Return the (x, y) coordinate for the center point of the cell that contains the specified text.  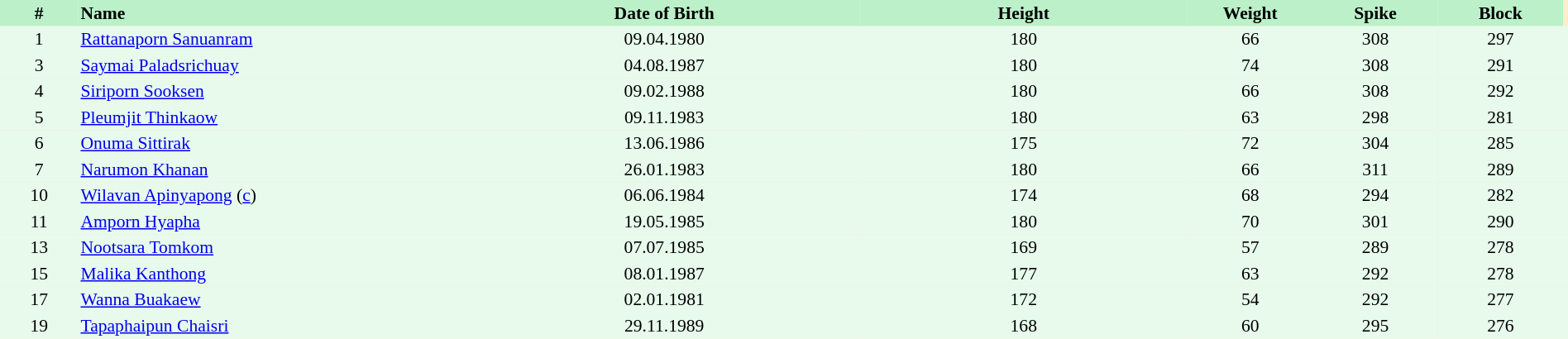
54 (1250, 299)
311 (1374, 169)
276 (1500, 326)
19.05.1985 (664, 222)
06.06.1984 (664, 195)
Nootsara Tomkom (273, 248)
29.11.1989 (664, 326)
304 (1374, 144)
174 (1024, 195)
297 (1500, 40)
282 (1500, 195)
Siriporn Sooksen (273, 91)
Saymai Paladsrichuay (273, 65)
4 (39, 91)
Weight (1250, 13)
17 (39, 299)
175 (1024, 144)
Tapaphaipun Chaisri (273, 326)
Spike (1374, 13)
26.01.1983 (664, 169)
08.01.1987 (664, 274)
Malika Kanthong (273, 274)
57 (1250, 248)
Narumon Khanan (273, 169)
Onuma Sittirak (273, 144)
Pleumjit Thinkaow (273, 117)
Height (1024, 13)
5 (39, 117)
68 (1250, 195)
6 (39, 144)
Wilavan Apinyapong (c) (273, 195)
Block (1500, 13)
13.06.1986 (664, 144)
07.07.1985 (664, 248)
294 (1374, 195)
169 (1024, 248)
298 (1374, 117)
09.11.1983 (664, 117)
281 (1500, 117)
Rattanaporn Sanuanram (273, 40)
74 (1250, 65)
Name (273, 13)
295 (1374, 326)
168 (1024, 326)
291 (1500, 65)
04.08.1987 (664, 65)
Amporn Hyapha (273, 222)
60 (1250, 326)
Date of Birth (664, 13)
13 (39, 248)
10 (39, 195)
3 (39, 65)
290 (1500, 222)
172 (1024, 299)
72 (1250, 144)
# (39, 13)
70 (1250, 222)
301 (1374, 222)
285 (1500, 144)
19 (39, 326)
11 (39, 222)
15 (39, 274)
09.04.1980 (664, 40)
277 (1500, 299)
1 (39, 40)
02.01.1981 (664, 299)
09.02.1988 (664, 91)
7 (39, 169)
177 (1024, 274)
Wanna Buakaew (273, 299)
